Extract the (x, y) coordinate from the center of the cell holding the provided text.  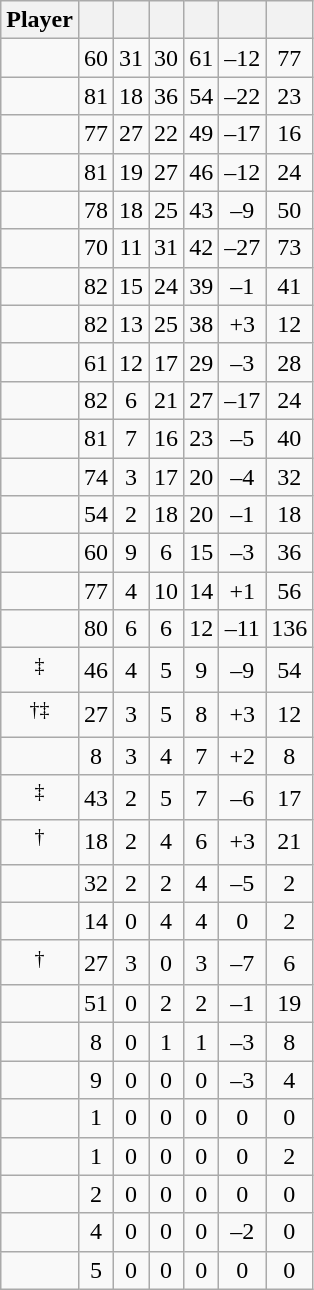
70 (96, 248)
50 (290, 210)
+1 (242, 591)
10 (166, 591)
80 (96, 629)
–2 (242, 1232)
78 (96, 210)
41 (290, 286)
†‡ (40, 714)
74 (96, 477)
11 (132, 248)
13 (132, 324)
–11 (242, 629)
–6 (242, 798)
Player (40, 20)
39 (202, 286)
30 (166, 58)
–22 (242, 96)
51 (96, 1004)
28 (290, 362)
+2 (242, 756)
136 (290, 629)
40 (290, 438)
–27 (242, 248)
42 (202, 248)
22 (166, 134)
73 (290, 248)
49 (202, 134)
29 (202, 362)
–4 (242, 477)
56 (290, 591)
38 (202, 324)
–7 (242, 962)
